Output the (x, y) coordinate of the center of the cell containing the given text.  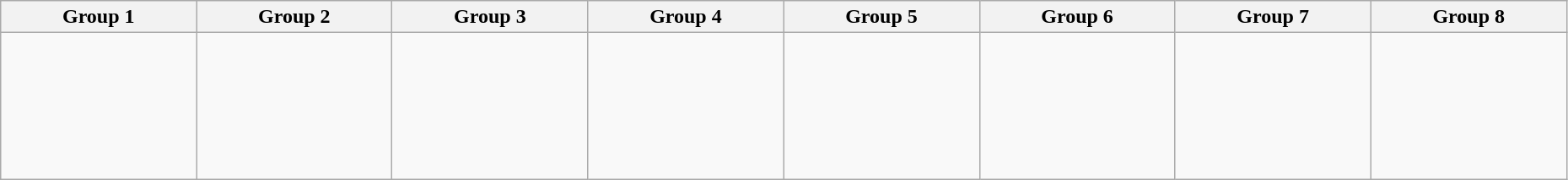
Group 3 (490, 17)
Group 1 (99, 17)
Group 6 (1077, 17)
Group 7 (1273, 17)
Group 2 (294, 17)
Group 8 (1468, 17)
Group 4 (686, 17)
Group 5 (881, 17)
